Search for the cell housing the specified text and yield its [X, Y] center coordinate. 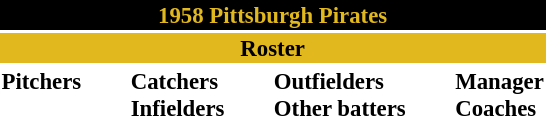
1958 Pittsburgh Pirates [272, 15]
Roster [272, 48]
